Output the [X, Y] coordinate of the center of the cell containing the given text.  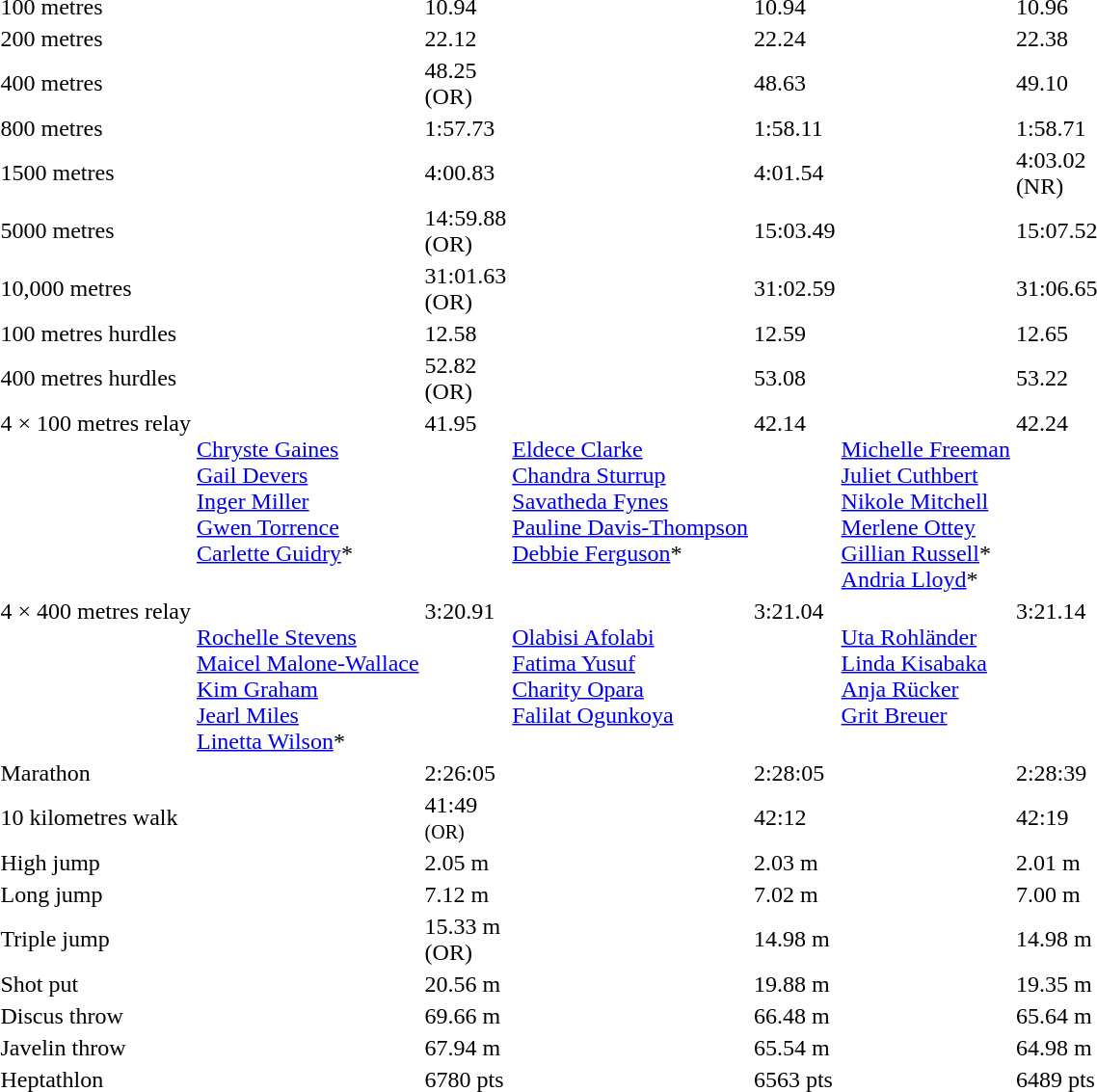
48.63 [794, 83]
41:49(OR) [466, 817]
15:03.49 [794, 231]
Uta RohländerLinda KisabakaAnja RückerGrit Breuer [925, 677]
7.02 m [794, 894]
14.98 m [794, 939]
66.48 m [794, 1016]
3:20.91 [466, 677]
15.33 m(OR) [466, 939]
7.12 m [466, 894]
41.95 [466, 501]
12.58 [466, 333]
Michelle FreemanJuliet CuthbertNikole MitchellMerlene OtteyGillian Russell*Andria Lloyd* [925, 501]
12.59 [794, 333]
2.03 m [794, 863]
53.08 [794, 378]
22.12 [466, 39]
52.82(OR) [466, 378]
1:58.11 [794, 128]
48.25(OR) [466, 83]
42:12 [794, 817]
42.14 [794, 501]
Rochelle StevensMaicel Malone-WallaceKim GrahamJearl MilesLinetta Wilson* [308, 677]
69.66 m [466, 1016]
20.56 m [466, 984]
4:01.54 [794, 173]
19.88 m [794, 984]
Eldece ClarkeChandra SturrupSavatheda FynesPauline Davis-ThompsonDebbie Ferguson* [630, 501]
65.54 m [794, 1048]
3:21.04 [794, 677]
Chryste GainesGail DeversInger MillerGwen TorrenceCarlette Guidry* [308, 501]
2:26:05 [466, 773]
2.05 m [466, 863]
4:00.83 [466, 173]
Olabisi AfolabiFatima YusufCharity OparaFalilat Ogunkoya [630, 677]
31:02.59 [794, 289]
14:59.88(OR) [466, 231]
22.24 [794, 39]
2:28:05 [794, 773]
31:01.63(OR) [466, 289]
67.94 m [466, 1048]
1:57.73 [466, 128]
